For the text-containing cell, return its midpoint in (X, Y) coordinate format. 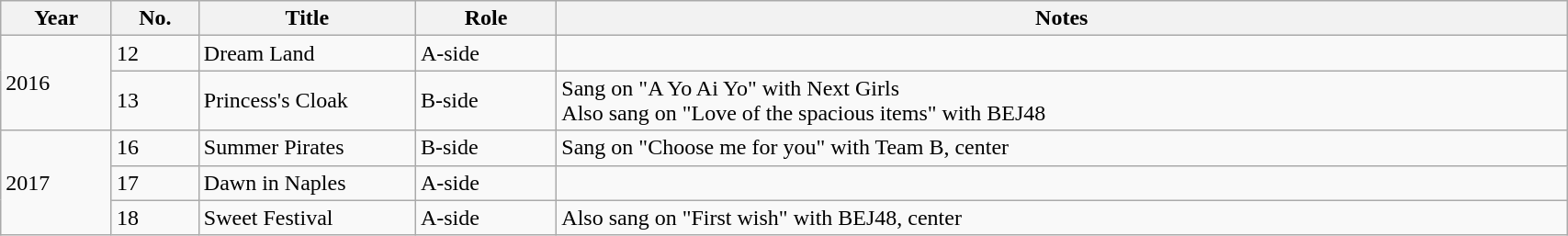
17 (154, 183)
Sweet Festival (307, 218)
No. (154, 18)
2017 (57, 183)
Princess's Cloak (307, 101)
Dream Land (307, 53)
18 (154, 218)
Role (485, 18)
Title (307, 18)
12 (154, 53)
Summer Pirates (307, 148)
Sang on "Choose me for you" with Team B, center (1062, 148)
16 (154, 148)
13 (154, 101)
Notes (1062, 18)
Year (57, 18)
Dawn in Naples (307, 183)
Sang on "A Yo Ai Yo" with Next Girls Also sang on "Love of the spacious items" with BEJ48 (1062, 101)
Also sang on "First wish" with BEJ48, center (1062, 218)
2016 (57, 83)
